Search for the cell housing the specified text and yield its (x, y) center coordinate. 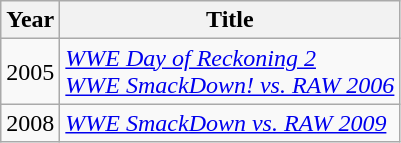
WWE SmackDown vs. RAW 2009 (230, 123)
2008 (30, 123)
Title (230, 20)
WWE Day of Reckoning 2WWE SmackDown! vs. RAW 2006 (230, 72)
Year (30, 20)
2005 (30, 72)
